Scan for the cell matching the given text and deliver its (x, y) coordinate at center. 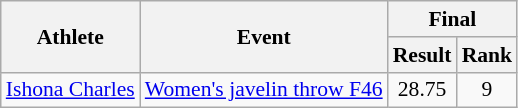
28.75 (422, 90)
Rank (488, 55)
Final (452, 19)
Athlete (70, 36)
Women's javelin throw F46 (264, 90)
Result (422, 55)
Ishona Charles (70, 90)
Event (264, 36)
9 (488, 90)
